Capture the cell that displays the provided text and extract its [x, y] central coordinate. 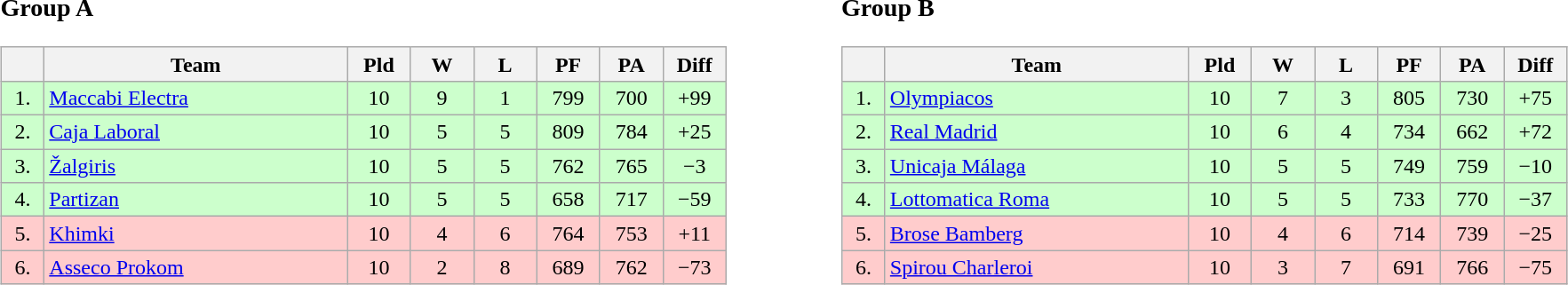
749 [1409, 166]
Partizan [195, 200]
−59 [695, 200]
Žalgiris [195, 166]
691 [1409, 267]
+75 [1535, 98]
2 [442, 267]
766 [1473, 267]
765 [631, 166]
1 [505, 98]
700 [631, 98]
662 [1473, 132]
−37 [1535, 200]
−73 [695, 267]
Lottomatica Roma [1036, 200]
753 [631, 234]
−75 [1535, 267]
784 [631, 132]
Unicaja Málaga [1036, 166]
764 [569, 234]
Khimki [195, 234]
805 [1409, 98]
809 [569, 132]
739 [1473, 234]
9 [442, 98]
714 [1409, 234]
733 [1409, 200]
734 [1409, 132]
Olympiacos [1036, 98]
Caja Laboral [195, 132]
658 [569, 200]
+25 [695, 132]
Brose Bamberg [1036, 234]
759 [1473, 166]
Asseco Prokom [195, 267]
−10 [1535, 166]
Maccabi Electra [195, 98]
770 [1473, 200]
8 [505, 267]
730 [1473, 98]
689 [569, 267]
+99 [695, 98]
−25 [1535, 234]
+11 [695, 234]
799 [569, 98]
717 [631, 200]
−3 [695, 166]
Spirou Charleroi [1036, 267]
Real Madrid [1036, 132]
+72 [1535, 132]
